For the text-containing cell, return its midpoint in (x, y) coordinate format. 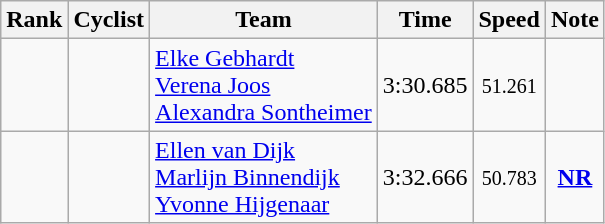
Speed (509, 20)
Cyclist (109, 20)
Ellen van DijkMarlijn BinnendijkYvonne Hijgenaar (264, 177)
3:30.685 (425, 85)
3:32.666 (425, 177)
Elke GebhardtVerena JoosAlexandra Sontheimer (264, 85)
51.261 (509, 85)
NR (574, 177)
Note (574, 20)
Rank (34, 20)
Time (425, 20)
50.783 (509, 177)
Team (264, 20)
